Determine the [x, y] coordinate at the center of the cell enclosing the given text.  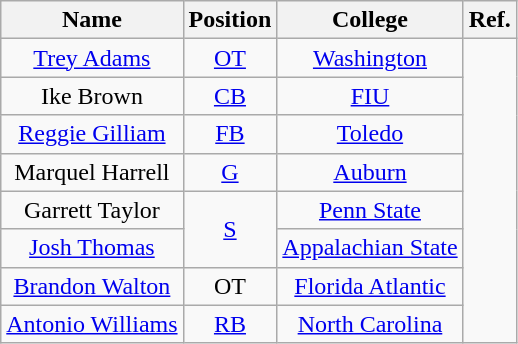
Trey Adams [92, 58]
Garrett Taylor [92, 210]
Appalachian State [370, 248]
Reggie Gilliam [92, 134]
Ike Brown [92, 96]
Marquel Harrell [92, 172]
FIU [370, 96]
College [370, 20]
North Carolina [370, 324]
Ref. [490, 20]
Washington [370, 58]
Name [92, 20]
G [230, 172]
Penn State [370, 210]
Brandon Walton [92, 286]
FB [230, 134]
Florida Atlantic [370, 286]
RB [230, 324]
Toledo [370, 134]
Antonio Williams [92, 324]
Josh Thomas [92, 248]
CB [230, 96]
Position [230, 20]
Auburn [370, 172]
S [230, 229]
